Locate the cell with the specified text and output its [X, Y] center coordinate. 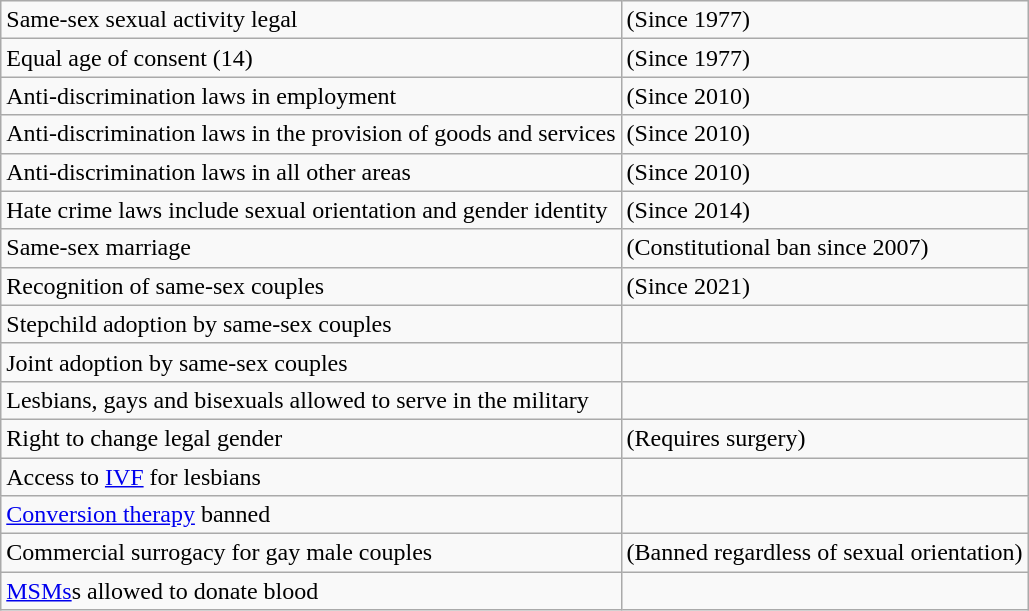
Joint adoption by same-sex couples [311, 362]
MSMss allowed to donate blood [311, 591]
Anti-discrimination laws in all other areas [311, 172]
(Since 2014) [824, 210]
(Banned regardless of sexual orientation) [824, 553]
Same-sex sexual activity legal [311, 20]
Stepchild adoption by same-sex couples [311, 324]
(Requires surgery) [824, 438]
(Since 2021) [824, 286]
(Constitutional ban since 2007) [824, 248]
Equal age of consent (14) [311, 58]
Right to change legal gender [311, 438]
Anti-discrimination laws in the provision of goods and services [311, 134]
Anti-discrimination laws in employment [311, 96]
Access to IVF for lesbians [311, 477]
Lesbians, gays and bisexuals allowed to serve in the military [311, 400]
Hate crime laws include sexual orientation and gender identity [311, 210]
Same-sex marriage [311, 248]
Commercial surrogacy for gay male couples [311, 553]
Recognition of same-sex couples [311, 286]
Conversion therapy banned [311, 515]
